Provide the (x, y) coordinate of the cell's center where the given text is located.  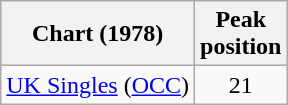
Peakposition (241, 34)
21 (241, 85)
UK Singles (OCC) (98, 85)
Chart (1978) (98, 34)
